Return (x, y) of the center of cell containing provided text 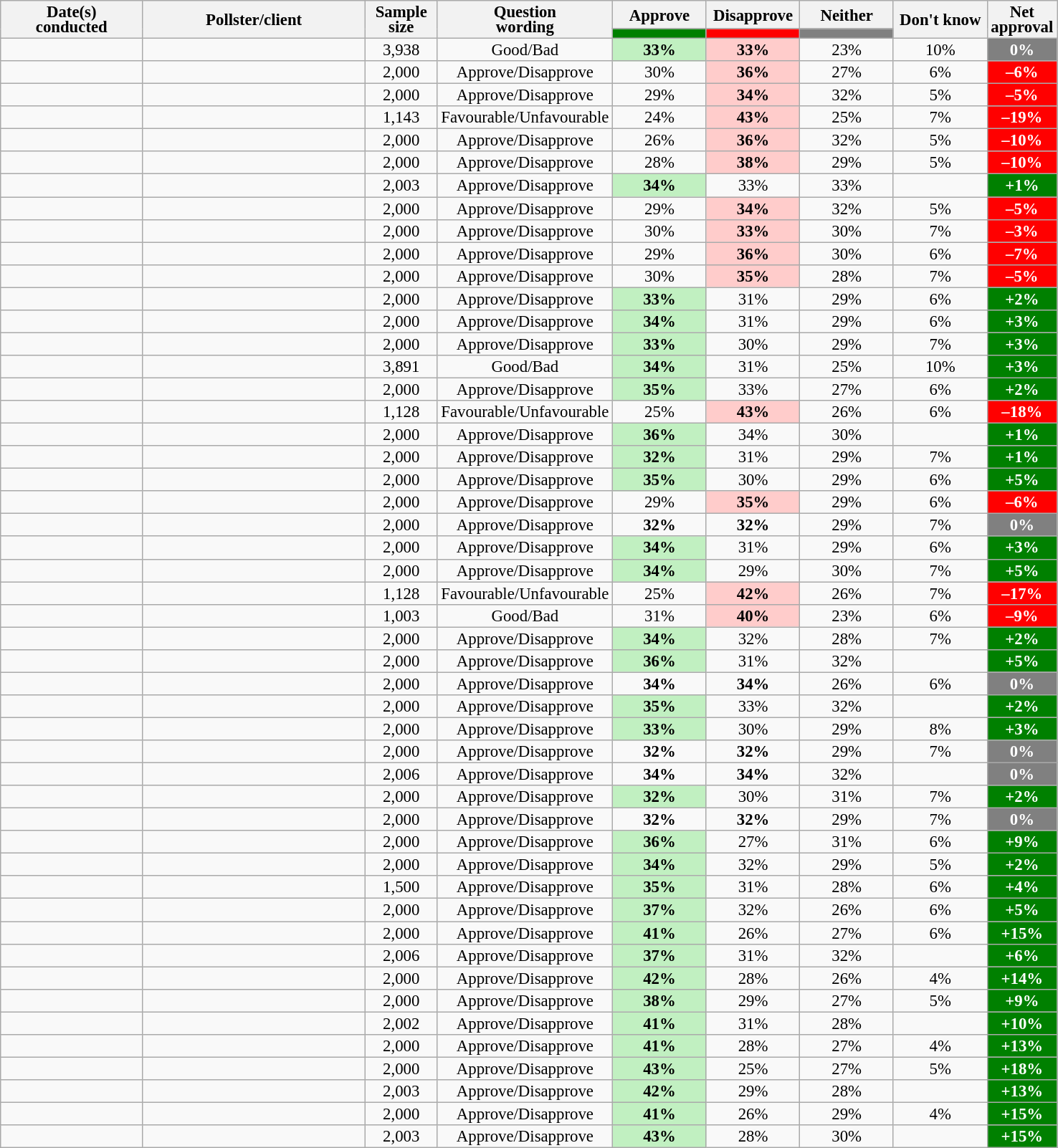
+10% (1022, 1023)
–18% (1022, 412)
40% (753, 616)
Disapprove (753, 14)
3,938 (401, 50)
+18% (1022, 1068)
24% (659, 118)
Net approval (1022, 20)
Don't know (940, 20)
–3% (1022, 231)
–9% (1022, 616)
Approve (659, 14)
Pollster/client (254, 20)
Questionwording (525, 20)
+4% (1022, 887)
1,003 (401, 616)
3,891 (401, 367)
Neither (847, 14)
–19% (1022, 118)
+14% (1022, 978)
Sample size (401, 20)
1,500 (401, 887)
1,143 (401, 118)
–7% (1022, 254)
Date(s)conducted (72, 20)
2,002 (401, 1023)
8% (940, 729)
+6% (1022, 955)
–17% (1022, 593)
